Provide the (x, y) coordinate of the cell's center where the given text is located.  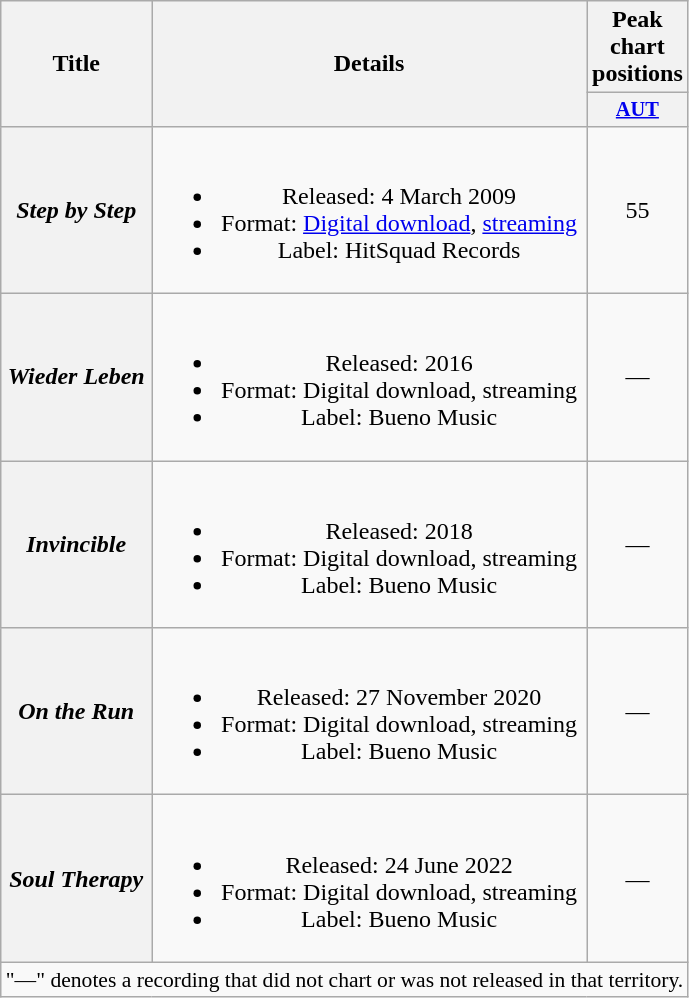
Released: 4 March 2009Format: Digital download, streamingLabel: HitSquad Records (370, 210)
Released: 2016Format: Digital download, streamingLabel: Bueno Music (370, 378)
Peak chart positions (637, 47)
Released: 24 June 2022Format: Digital download, streamingLabel: Bueno Music (370, 878)
Title (76, 64)
55 (637, 210)
Wieder Leben (76, 378)
Details (370, 64)
AUT (637, 110)
Released: 2018Format: Digital download, streamingLabel: Bueno Music (370, 544)
Soul Therapy (76, 878)
"—" denotes a recording that did not chart or was not released in that territory. (345, 980)
Invincible (76, 544)
On the Run (76, 712)
Step by Step (76, 210)
Released: 27 November 2020Format: Digital download, streamingLabel: Bueno Music (370, 712)
